Find where the given text appears and provide that cell's center as [x, y] coordinate. 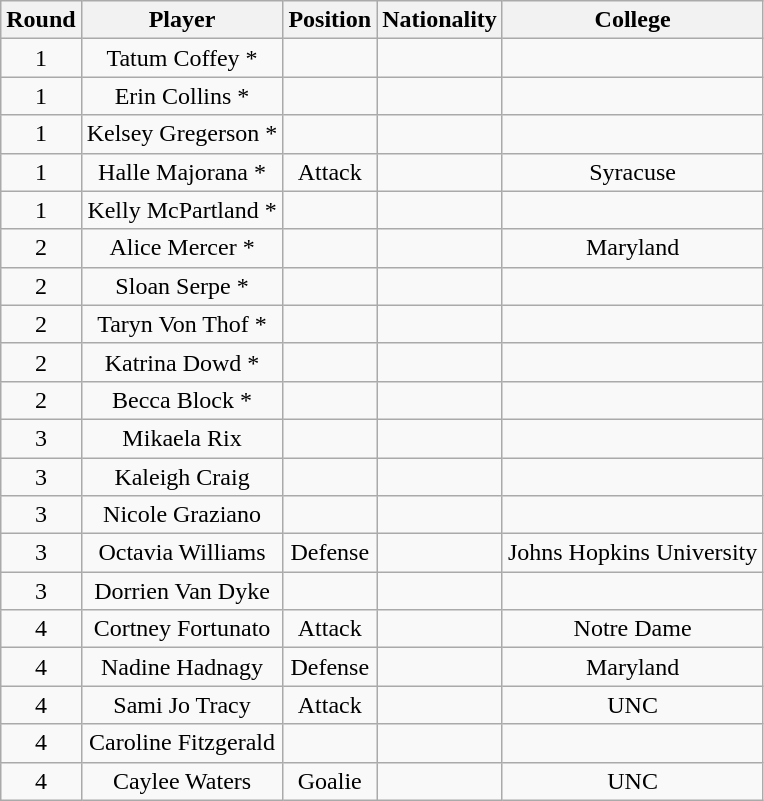
Tatum Coffey * [182, 58]
Kaleigh Craig [182, 477]
Mikaela Rix [182, 438]
Sloan Serpe * [182, 286]
Position [330, 20]
Caroline Fitzgerald [182, 743]
Cortney Fortunato [182, 629]
Taryn Von Thof * [182, 324]
Dorrien Van Dyke [182, 591]
Erin Collins * [182, 96]
Sami Jo Tracy [182, 705]
Nadine Hadnagy [182, 667]
Round [41, 20]
Caylee Waters [182, 781]
Player [182, 20]
College [632, 20]
Becca Block * [182, 400]
Notre Dame [632, 629]
Nationality [440, 20]
Nicole Graziano [182, 515]
Halle Majorana * [182, 172]
Goalie [330, 781]
Syracuse [632, 172]
Johns Hopkins University [632, 553]
Alice Mercer * [182, 248]
Octavia Williams [182, 553]
Kelsey Gregerson * [182, 134]
Kelly McPartland * [182, 210]
Katrina Dowd * [182, 362]
